Find where the given text appears and provide that cell's center as [X, Y] coordinate. 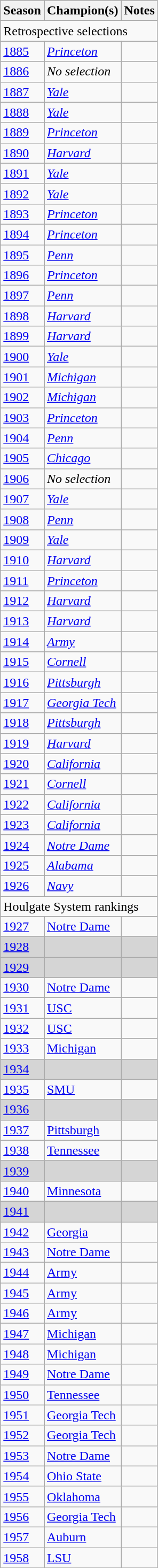
1909 [22, 540]
SMU [82, 1089]
1902 [22, 397]
1937 [22, 1130]
Georgia [82, 1232]
1914 [22, 642]
1892 [22, 194]
Retrospective selections [79, 31]
1958 [22, 1558]
1907 [22, 499]
1943 [22, 1252]
1890 [22, 153]
1895 [22, 255]
1951 [22, 1415]
1900 [22, 357]
1885 [22, 51]
1918 [22, 723]
1935 [22, 1089]
1930 [22, 988]
1917 [22, 703]
1931 [22, 1008]
1940 [22, 1191]
1949 [22, 1374]
1889 [22, 133]
Alabama [82, 865]
1912 [22, 601]
1945 [22, 1293]
Notes [139, 11]
1939 [22, 1171]
Season [22, 11]
1893 [22, 214]
1911 [22, 580]
1950 [22, 1395]
1938 [22, 1150]
1946 [22, 1313]
1897 [22, 296]
1910 [22, 560]
1904 [22, 438]
1898 [22, 316]
1903 [22, 418]
1947 [22, 1334]
Minnesota [82, 1191]
1919 [22, 743]
1934 [22, 1069]
1915 [22, 662]
1888 [22, 112]
1886 [22, 72]
1929 [22, 967]
1952 [22, 1435]
1913 [22, 621]
Navy [82, 886]
1944 [22, 1273]
1887 [22, 92]
1921 [22, 784]
Champion(s) [82, 11]
1894 [22, 234]
1954 [22, 1476]
1942 [22, 1232]
1905 [22, 458]
1953 [22, 1456]
1924 [22, 845]
1926 [22, 886]
1922 [22, 804]
Oklahoma [82, 1496]
1928 [22, 947]
1896 [22, 275]
1933 [22, 1049]
1891 [22, 173]
1957 [22, 1537]
1941 [22, 1211]
1936 [22, 1110]
Ohio State [82, 1476]
1920 [22, 764]
1908 [22, 519]
1899 [22, 336]
1932 [22, 1028]
Chicago [82, 458]
1923 [22, 825]
1927 [22, 927]
1906 [22, 479]
1901 [22, 377]
Houlgate System rankings [79, 906]
LSU [82, 1558]
1955 [22, 1496]
1925 [22, 865]
1948 [22, 1354]
1916 [22, 682]
1956 [22, 1517]
Auburn [82, 1537]
